Return [x, y] of the center of cell containing provided text 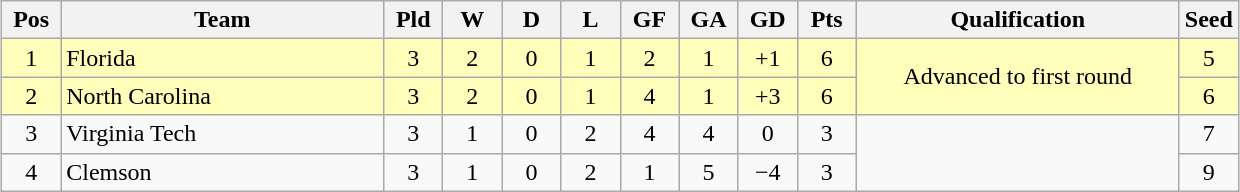
L [590, 20]
Florida [222, 58]
+1 [768, 58]
9 [1208, 172]
Pts [826, 20]
Seed [1208, 20]
−4 [768, 172]
North Carolina [222, 96]
Pld [414, 20]
GD [768, 20]
Advanced to first round [1018, 77]
Clemson [222, 172]
Team [222, 20]
GA [708, 20]
7 [1208, 134]
GF [650, 20]
Qualification [1018, 20]
+3 [768, 96]
D [532, 20]
W [472, 20]
Virginia Tech [222, 134]
Pos [32, 20]
